Identify which cell holds the provided text, then report its [x, y] central coordinate. 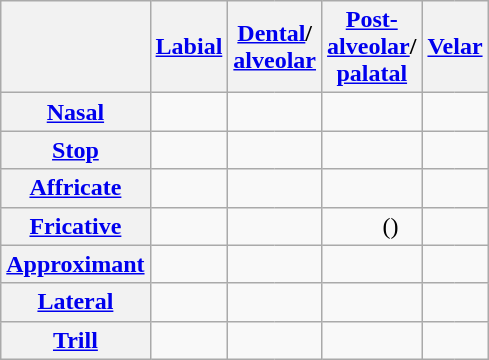
() [391, 226]
Dental/alveolar [275, 47]
Affricate [76, 188]
Trill [76, 340]
Approximant [76, 264]
Velar [455, 47]
Stop [76, 150]
Fricative [76, 226]
Lateral [76, 302]
Labial [189, 47]
Post-alveolar/palatal [372, 47]
Nasal [76, 112]
